Scan for the cell matching the given text and deliver its [X, Y] coordinate at center. 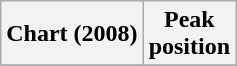
Chart (2008) [72, 34]
Peakposition [189, 34]
